From the cell containing the given text, extract its center point as (x, y) coordinate. 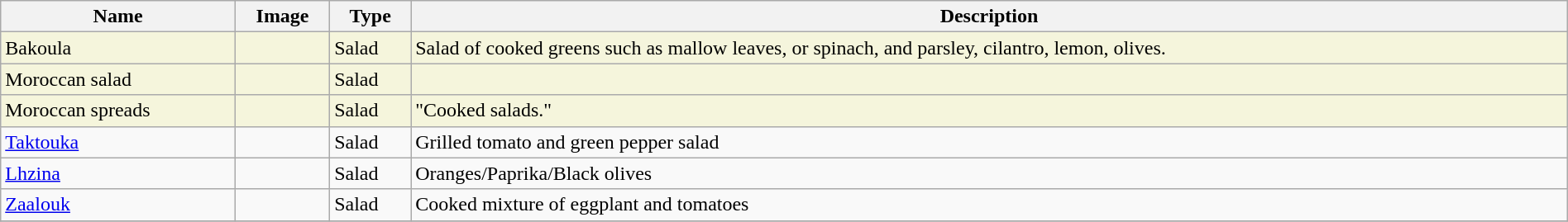
Zaalouk (118, 205)
Name (118, 17)
Description (989, 17)
Bakoula (118, 48)
Taktouka (118, 142)
Type (370, 17)
Oranges/Paprika/Black olives (989, 173)
Cooked mixture of eggplant and tomatoes (989, 205)
Salad of cooked greens such as mallow leaves, or spinach, and parsley, cilantro, lemon, olives. (989, 48)
Lhzina (118, 173)
"Cooked salads." (989, 111)
Moroccan spreads (118, 111)
Image (282, 17)
Grilled tomato and green pepper salad (989, 142)
Moroccan salad (118, 79)
